Extract the [X, Y] coordinate from the center of the cell holding the provided text.  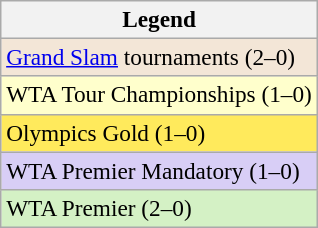
Olympics Gold (1–0) [160, 133]
WTA Tour Championships (1–0) [160, 95]
WTA Premier (2–0) [160, 208]
WTA Premier Mandatory (1–0) [160, 170]
Grand Slam tournaments (2–0) [160, 57]
Legend [160, 19]
